Output the (x, y) coordinate of the center of the cell containing the given text.  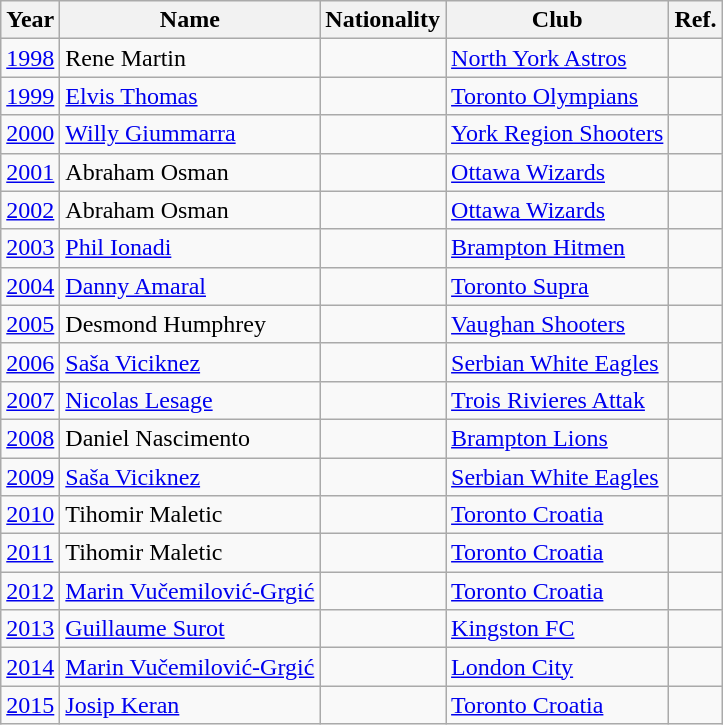
Desmond Humphrey (190, 324)
Phil Ionadi (190, 248)
2001 (30, 172)
Toronto Olympians (558, 96)
North York Astros (558, 58)
Year (30, 20)
Ref. (696, 20)
Daniel Nascimento (190, 438)
2005 (30, 324)
Trois Rivieres Attak (558, 400)
Toronto Supra (558, 286)
2015 (30, 705)
2012 (30, 591)
2008 (30, 438)
2013 (30, 629)
York Region Shooters (558, 134)
Name (190, 20)
2006 (30, 362)
Elvis Thomas (190, 96)
1999 (30, 96)
Brampton Hitmen (558, 248)
2003 (30, 248)
2000 (30, 134)
Guillaume Surot (190, 629)
2011 (30, 553)
1998 (30, 58)
2010 (30, 515)
Nationality (383, 20)
Vaughan Shooters (558, 324)
Kingston FC (558, 629)
Rene Martin (190, 58)
Willy Giummarra (190, 134)
London City (558, 667)
Nicolas Lesage (190, 400)
2014 (30, 667)
Brampton Lions (558, 438)
Josip Keran (190, 705)
Club (558, 20)
2004 (30, 286)
2002 (30, 210)
2007 (30, 400)
2009 (30, 477)
Danny Amaral (190, 286)
